Return [x, y] of the center of cell containing provided text 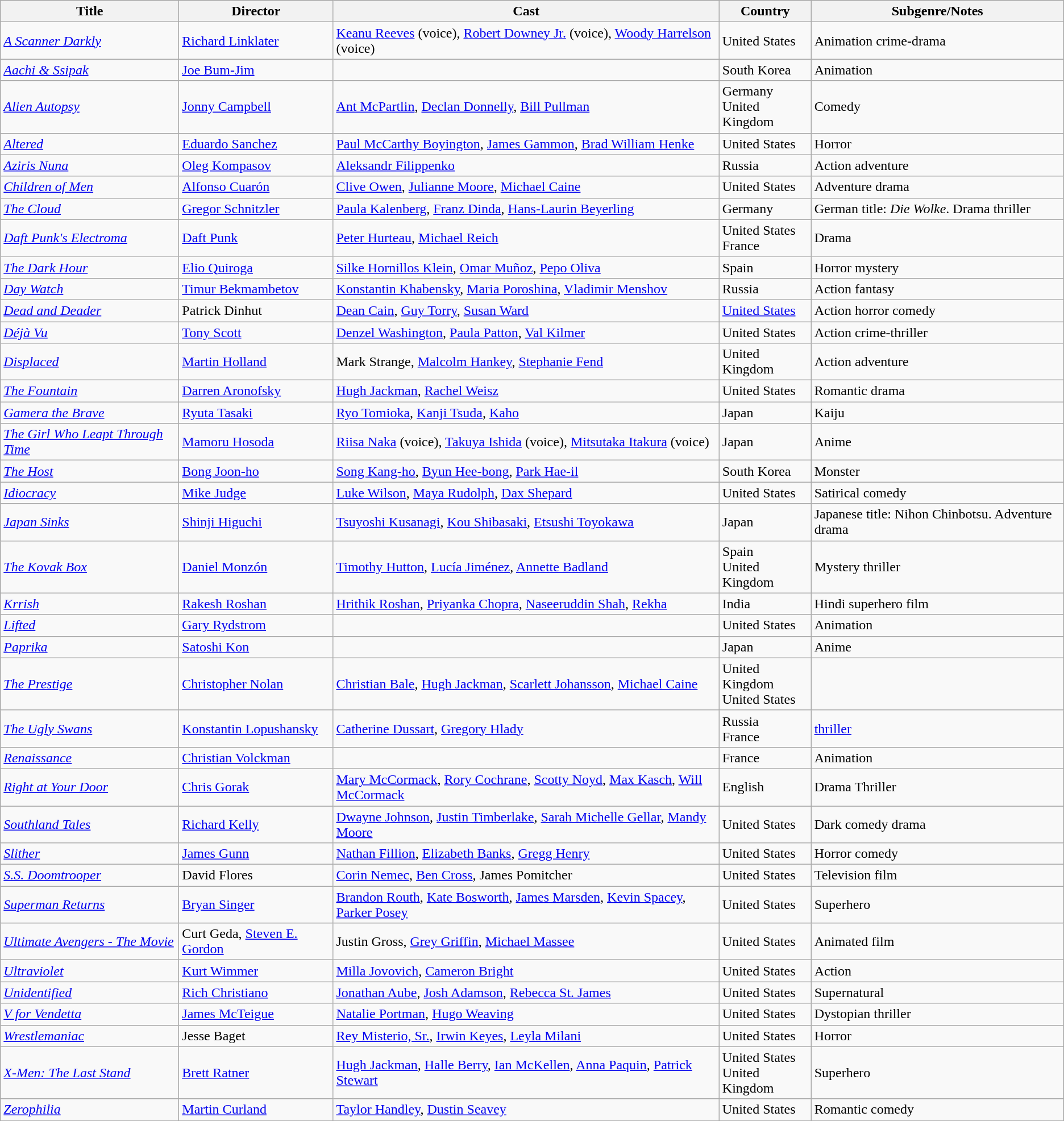
Mystery thriller [937, 567]
Alfonso Cuarón [256, 187]
Title [90, 11]
Riisa Naka (voice), Takuya Ishida (voice), Mitsutaka Itakura (voice) [526, 442]
Aziris Nuna [90, 165]
thriller [937, 729]
Satoshi Kon [256, 647]
Song Kang-ho, Byun Hee-bong, Park Hae-il [526, 471]
United KingdomUnited States [765, 684]
Christopher Nolan [256, 684]
Nathan Fillion, Elizabeth Banks, Gregg Henry [526, 854]
Tsuyoshi Kusanagi, Kou Shibasaki, Etsushi Toyokawa [526, 522]
Director [256, 11]
Richard Kelly [256, 824]
Superman Returns [90, 905]
Wrestlemaniac [90, 1036]
Keanu Reeves (voice), Robert Downey Jr. (voice), Woody Harrelson (voice) [526, 41]
Martin Curland [256, 1110]
Rakesh Roshan [256, 604]
Subgenre/Notes [937, 11]
Gamera the Brave [90, 413]
Shinji Higuchi [256, 522]
GermanyUnited Kingdom [765, 107]
Animated film [937, 941]
Timur Bekmambetov [256, 289]
Ryo Tomioka, Kanji Tsuda, Kaho [526, 413]
Richard Linklater [256, 41]
Day Watch [90, 289]
Ant McPartlin, Declan Donnelly, Bill Pullman [526, 107]
Children of Men [90, 187]
Romantic drama [937, 391]
Hrithik Roshan, Priyanka Chopra, Naseeruddin Shah, Rekha [526, 604]
The Kovak Box [90, 567]
Elio Quiroga [256, 267]
Jonathan Aube, Josh Adamson, Rebecca St. James [526, 993]
Altered [90, 144]
Dead and Deader [90, 310]
Animation crime-drama [937, 41]
Justin Gross, Grey Griffin, Michael Massee [526, 941]
Clive Owen, Julianne Moore, Michael Caine [526, 187]
Corin Nemec, Ben Cross, James Pomitcher [526, 875]
Action horror comedy [937, 310]
Brett Ratner [256, 1073]
Daft Punk's Electroma [90, 238]
Ryuta Tasaki [256, 413]
Paula Kalenberg, Franz Dinda, Hans-Laurin Beyerling [526, 209]
English [765, 787]
Unidentified [90, 993]
Daft Punk [256, 238]
United StatesFrance [765, 238]
James Gunn [256, 854]
Rich Christiano [256, 993]
Dean Cain, Guy Torry, Susan Ward [526, 310]
Natalie Portman, Hugo Weaving [526, 1014]
Ultraviolet [90, 971]
Konstantin Khabensky, Maria Poroshina, Vladimir Menshov [526, 289]
Comedy [937, 107]
Action [937, 971]
France [765, 758]
Japanese title: Nihon Chinbotsu. Adventure drama [937, 522]
Television film [937, 875]
Zerophilia [90, 1110]
German title: Die Wolke. Drama thriller [937, 209]
Oleg Kompasov [256, 165]
Alien Autopsy [90, 107]
Timothy Hutton, Lucía Jiménez, Annette Badland [526, 567]
Mike Judge [256, 493]
Drama Thriller [937, 787]
X-Men: The Last Stand [90, 1073]
Luke Wilson, Maya Rudolph, Dax Shepard [526, 493]
Idiocracy [90, 493]
Denzel Washington, Paula Patton, Val Kilmer [526, 333]
Ultimate Avengers - The Movie [90, 941]
Taylor Handley, Dustin Seavey [526, 1110]
Drama [937, 238]
Paul McCarthy Boyington, James Gammon, Brad William Henke [526, 144]
Brandon Routh, Kate Bosworth, James Marsden, Kevin Spacey, Parker Posey [526, 905]
Dwayne Johnson, Justin Timberlake, Sarah Michelle Gellar, Mandy Moore [526, 824]
Dark comedy drama [937, 824]
Romantic comedy [937, 1110]
The Prestige [90, 684]
Krrish [90, 604]
Mary McCormack, Rory Cochrane, Scotty Noyd, Max Kasch, Will McCormack [526, 787]
Renaissance [90, 758]
Martin Holland [256, 362]
Déjà Vu [90, 333]
United Kingdom [765, 362]
Aachi & Ssipak [90, 70]
The Fountain [90, 391]
Christian Volckman [256, 758]
S.S. Doomtrooper [90, 875]
Joe Bum-Jim [256, 70]
Bong Joon-ho [256, 471]
Supernatural [937, 993]
Action crime-thriller [937, 333]
A Scanner Darkly [90, 41]
Aleksandr Filippenko [526, 165]
The Ugly Swans [90, 729]
Curt Geda, Steven E. Gordon [256, 941]
Eduardo Sanchez [256, 144]
Displaced [90, 362]
Jonny Campbell [256, 107]
Satirical comedy [937, 493]
Christian Bale, Hugh Jackman, Scarlett Johansson, Michael Caine [526, 684]
Milla Jovovich, Cameron Bright [526, 971]
Dystopian thriller [937, 1014]
Mamoru Hosoda [256, 442]
Horror comedy [937, 854]
Lifted [90, 625]
The Girl Who Leapt Through Time [90, 442]
Horror mystery [937, 267]
James McTeigue [256, 1014]
Southland Tales [90, 824]
Hindi superhero film [937, 604]
United StatesUnited Kingdom [765, 1073]
Daniel Monzón [256, 567]
Paprika [90, 647]
Mark Strange, Malcolm Hankey, Stephanie Fend [526, 362]
Peter Hurteau, Michael Reich [526, 238]
Kaiju [937, 413]
Cast [526, 11]
RussiaFrance [765, 729]
Monster [937, 471]
SpainUnited Kingdom [765, 567]
Action fantasy [937, 289]
Konstantin Lopushansky [256, 729]
Chris Gorak [256, 787]
Right at Your Door [90, 787]
V for Vendetta [90, 1014]
Darren Aronofsky [256, 391]
The Cloud [90, 209]
Gregor Schnitzler [256, 209]
Hugh Jackman, Rachel Weisz [526, 391]
Slither [90, 854]
Patrick Dinhut [256, 310]
Silke Hornillos Klein, Omar Muñoz, Pepo Oliva [526, 267]
David Flores [256, 875]
The Dark Hour [90, 267]
Adventure drama [937, 187]
Hugh Jackman, Halle Berry, Ian McKellen, Anna Paquin, Patrick Stewart [526, 1073]
Jesse Baget [256, 1036]
Kurt Wimmer [256, 971]
Gary Rydstrom [256, 625]
Spain [765, 267]
Rey Misterio, Sr., Irwin Keyes, Leyla Milani [526, 1036]
Tony Scott [256, 333]
Catherine Dussart, Gregory Hlady [526, 729]
Germany [765, 209]
India [765, 604]
Bryan Singer [256, 905]
The Host [90, 471]
Japan Sinks [90, 522]
Country [765, 11]
